For the text-containing cell, return its midpoint in [X, Y] coordinate format. 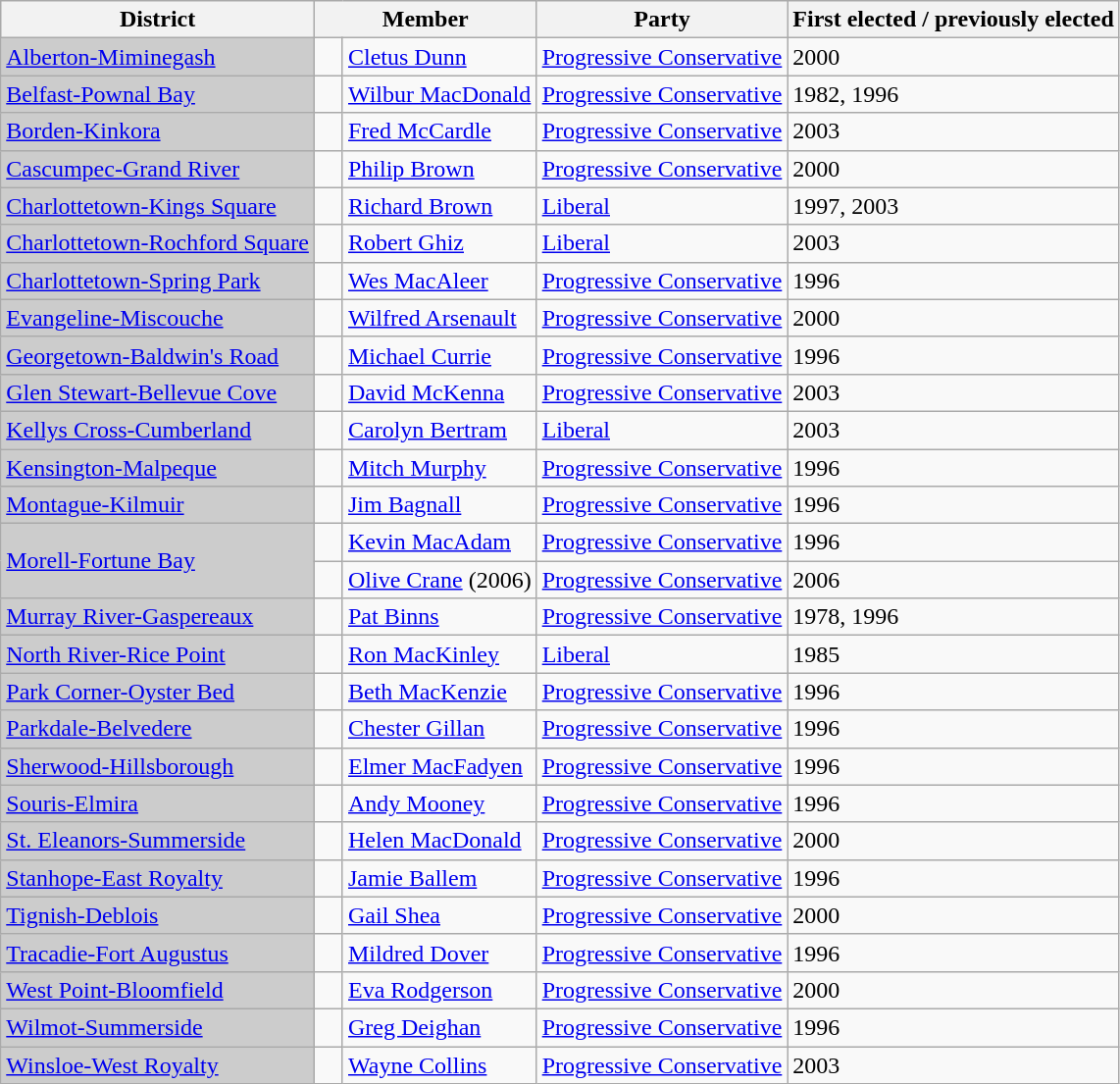
Charlottetown-Spring Park [158, 281]
Philip Brown [439, 169]
Cascumpec-Grand River [158, 169]
Eva Rodgerson [439, 990]
Winsloe-West Royalty [158, 1064]
1985 [953, 654]
Jamie Ballem [439, 878]
Morell-Fortune Bay [158, 561]
Pat Binns [439, 617]
Beth MacKenzie [439, 692]
Evangeline-Miscouche [158, 318]
Parkdale-Belvedere [158, 729]
Helen MacDonald [439, 841]
Wilbur MacDonald [439, 94]
Michael Currie [439, 355]
Alberton-Miminegash [158, 57]
First elected / previously elected [953, 20]
Stanhope-East Royalty [158, 878]
Robert Ghiz [439, 243]
Wes MacAleer [439, 281]
Kellys Cross-Cumberland [158, 430]
St. Eleanors-Summerside [158, 841]
Tracadie-Fort Augustus [158, 953]
Richard Brown [439, 206]
Georgetown-Baldwin's Road [158, 355]
West Point-Bloomfield [158, 990]
Wilmot-Summerside [158, 1027]
Montague-Kilmuir [158, 505]
Charlottetown-Kings Square [158, 206]
1978, 1996 [953, 617]
Jim Bagnall [439, 505]
1997, 2003 [953, 206]
2006 [953, 580]
Party [662, 20]
Wayne Collins [439, 1064]
Andy Mooney [439, 803]
David McKenna [439, 392]
Tignish-Deblois [158, 915]
District [158, 20]
Chester Gillan [439, 729]
Carolyn Bertram [439, 430]
1982, 1996 [953, 94]
Murray River-Gaspereaux [158, 617]
Elmer MacFadyen [439, 766]
Kensington-Malpeque [158, 468]
Souris-Elmira [158, 803]
Mitch Murphy [439, 468]
Gail Shea [439, 915]
Olive Crane (2006) [439, 580]
Belfast-Pownal Bay [158, 94]
Wilfred Arsenault [439, 318]
Kevin MacAdam [439, 542]
North River-Rice Point [158, 654]
Park Corner-Oyster Bed [158, 692]
Greg Deighan [439, 1027]
Glen Stewart-Bellevue Cove [158, 392]
Sherwood-Hillsborough [158, 766]
Ron MacKinley [439, 654]
Borden-Kinkora [158, 131]
Charlottetown-Rochford Square [158, 243]
Fred McCardle [439, 131]
Cletus Dunn [439, 57]
Member [426, 20]
Mildred Dover [439, 953]
